Determine the (X, Y) coordinate at the center of the cell enclosing the given text.  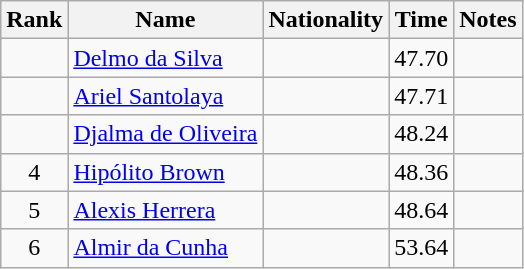
5 (34, 210)
Notes (488, 20)
Djalma de Oliveira (166, 134)
Almir da Cunha (166, 248)
48.64 (422, 210)
53.64 (422, 248)
Nationality (326, 20)
6 (34, 248)
48.36 (422, 172)
Ariel Santolaya (166, 96)
4 (34, 172)
48.24 (422, 134)
Name (166, 20)
47.70 (422, 58)
Rank (34, 20)
Hipólito Brown (166, 172)
47.71 (422, 96)
Alexis Herrera (166, 210)
Time (422, 20)
Delmo da Silva (166, 58)
